Provide the (x, y) coordinate of the cell's center where the given text is located.  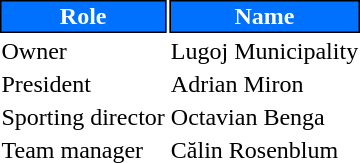
Name (264, 16)
President (83, 84)
Octavian Benga (264, 117)
Lugoj Municipality (264, 51)
Adrian Miron (264, 84)
Owner (83, 51)
Sporting director (83, 117)
Role (83, 16)
